Output the [x, y] coordinate of the center of the cell containing the given text.  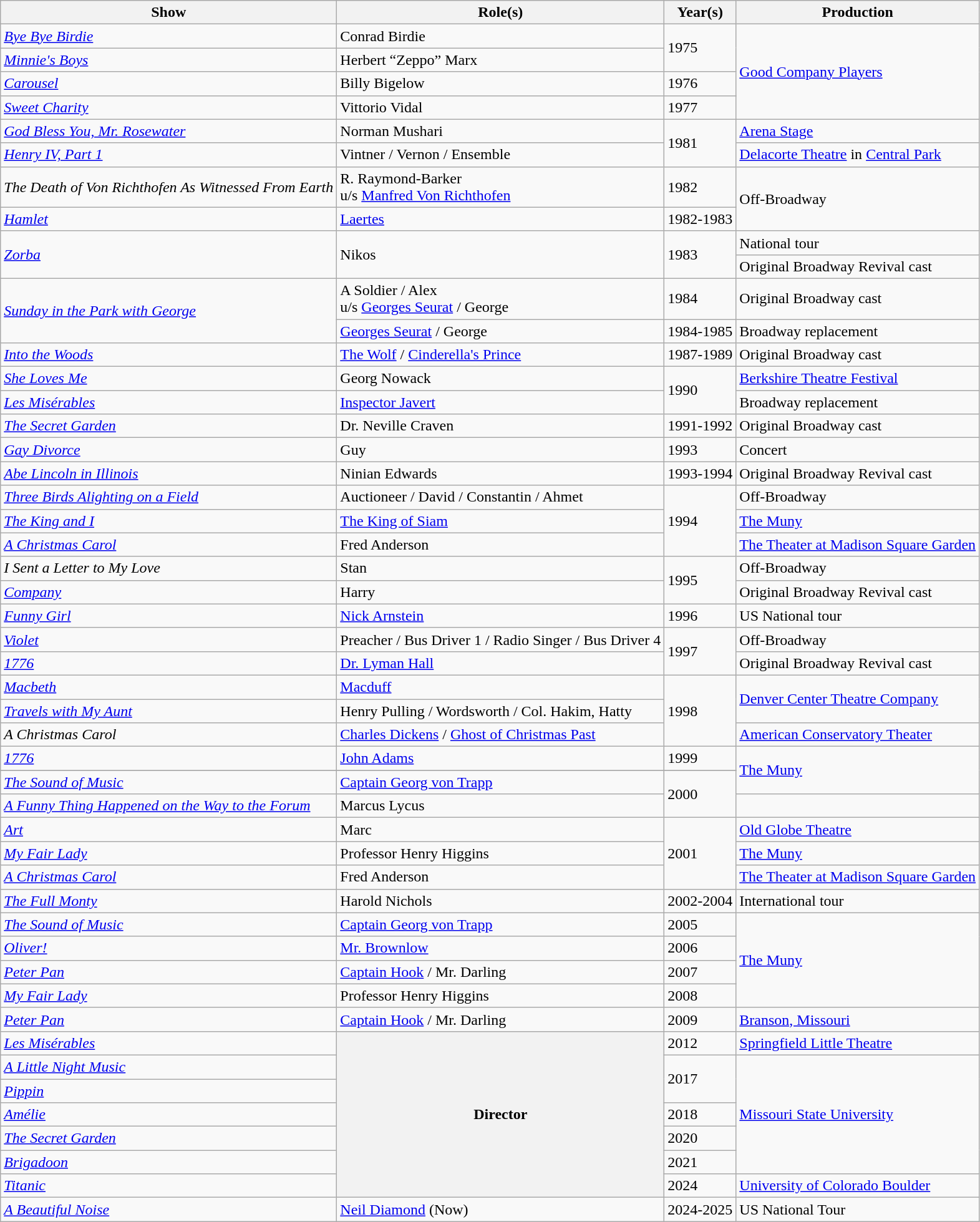
1996 [700, 616]
Violet [168, 639]
Macbeth [168, 687]
Guy [500, 450]
Pippin [168, 1091]
Laertes [500, 219]
Georges Seurat / George [500, 331]
Dr. Lyman Hall [500, 663]
2000 [700, 794]
Vittorio Vidal [500, 107]
Georg Nowack [500, 379]
2024-2025 [700, 1210]
National tour [858, 243]
Inspector Javert [500, 402]
International tour [858, 901]
2007 [700, 972]
Art [168, 830]
2006 [700, 948]
Old Globe Theatre [858, 830]
1984 [700, 298]
2009 [700, 1019]
1975 [700, 48]
1977 [700, 107]
Vintner / Vernon / Ensemble [500, 155]
2001 [700, 853]
1976 [700, 84]
God Bless You, Mr. Rosewater [168, 131]
Into the Woods [168, 355]
Billy Bigelow [500, 84]
1982 [700, 187]
Amélie [168, 1115]
Macduff [500, 687]
Carousel [168, 84]
Titanic [168, 1186]
Nick Arnstein [500, 616]
Charles Dickens / Ghost of Christmas Past [500, 735]
The Wolf / Cinderella's Prince [500, 355]
Preacher / Bus Driver 1 / Radio Singer / Bus Driver 4 [500, 639]
2017 [700, 1079]
Norman Mushari [500, 131]
A Beautiful Noise [168, 1210]
2021 [700, 1162]
Neil Diamond (Now) [500, 1210]
A Soldier / Alexu/s Georges Seurat / George [500, 298]
American Conservatory Theater [858, 735]
2024 [700, 1186]
2005 [700, 924]
Abe Lincoln in Illinois [168, 473]
Marcus Lycus [500, 806]
Berkshire Theatre Festival [858, 379]
The King of Siam [500, 521]
Mr. Brownlow [500, 948]
1990 [700, 390]
Show [168, 12]
Brigadoon [168, 1162]
Marc [500, 830]
John Adams [500, 759]
Three Birds Alighting on a Field [168, 497]
1983 [700, 255]
Company [168, 592]
University of Colorado Boulder [858, 1186]
The Full Monty [168, 901]
Year(s) [700, 12]
Harold Nichols [500, 901]
She Loves Me [168, 379]
Gay Divorce [168, 450]
Branson, Missouri [858, 1019]
1999 [700, 759]
I Sent a Letter to My Love [168, 568]
Springfield Little Theatre [858, 1043]
Oliver! [168, 948]
Conrad Birdie [500, 36]
Bye Bye Birdie [168, 36]
Missouri State University [858, 1114]
Denver Center Theatre Company [858, 699]
1981 [700, 143]
The King and I [168, 521]
2002-2004 [700, 901]
Nikos [500, 255]
Stan [500, 568]
Travels with My Aunt [168, 710]
Funny Girl [168, 616]
Zorba [168, 255]
US National Tour [858, 1210]
Sunday in the Park with George [168, 311]
Arena Stage [858, 131]
2008 [700, 996]
Good Company Players [858, 72]
Dr. Neville Craven [500, 426]
Concert [858, 450]
1995 [700, 580]
The Death of Von Richthofen As Witnessed From Earth [168, 187]
Auctioneer / David / Constantin / Ahmet [500, 497]
Director [500, 1114]
Hamlet [168, 219]
R. Raymond-Barkeru/s Manfred Von Richthofen [500, 187]
Role(s) [500, 12]
1987-1989 [700, 355]
2020 [700, 1138]
Ninian Edwards [500, 473]
Production [858, 12]
1993 [700, 450]
1994 [700, 521]
2012 [700, 1043]
Harry [500, 592]
Minnie's Boys [168, 60]
A Little Night Music [168, 1067]
1982-1983 [700, 219]
US National tour [858, 616]
Sweet Charity [168, 107]
1998 [700, 710]
Henry Pulling / Wordsworth / Col. Hakim, Hatty [500, 710]
Herbert “Zeppo” Marx [500, 60]
A Funny Thing Happened on the Way to the Forum [168, 806]
1984-1985 [700, 331]
2018 [700, 1115]
Henry IV, Part 1 [168, 155]
1993-1994 [700, 473]
1997 [700, 651]
Delacorte Theatre in Central Park [858, 155]
1991-1992 [700, 426]
